Scan for the cell matching the given text and deliver its [X, Y] coordinate at center. 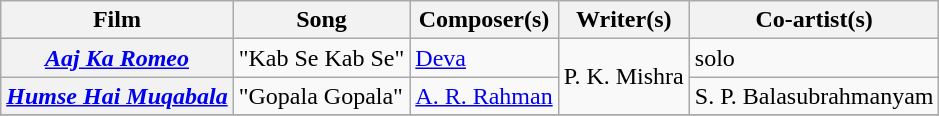
"Kab Se Kab Se" [322, 58]
Humse Hai Muqabala [117, 96]
S. P. Balasubrahmanyam [814, 96]
Aaj Ka Romeo [117, 58]
A. R. Rahman [484, 96]
Film [117, 20]
Song [322, 20]
solo [814, 58]
Co-artist(s) [814, 20]
Deva [484, 58]
Writer(s) [624, 20]
"Gopala Gopala" [322, 96]
P. K. Mishra [624, 77]
Composer(s) [484, 20]
